Detect which cell encompasses the target text, then output its [X, Y] center coordinate. 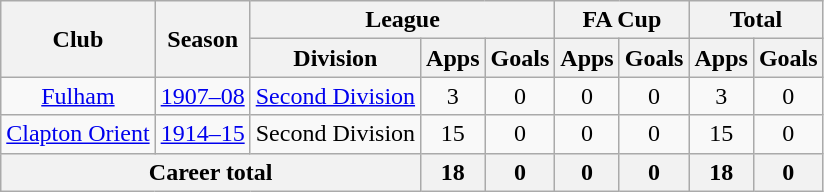
League [402, 20]
1907–08 [202, 96]
Total [756, 20]
Division [335, 58]
Club [78, 39]
FA Cup [622, 20]
Season [202, 39]
Fulham [78, 96]
Clapton Orient [78, 134]
1914–15 [202, 134]
Career total [211, 172]
